Detect which cell encompasses the target text, then output its (x, y) center coordinate. 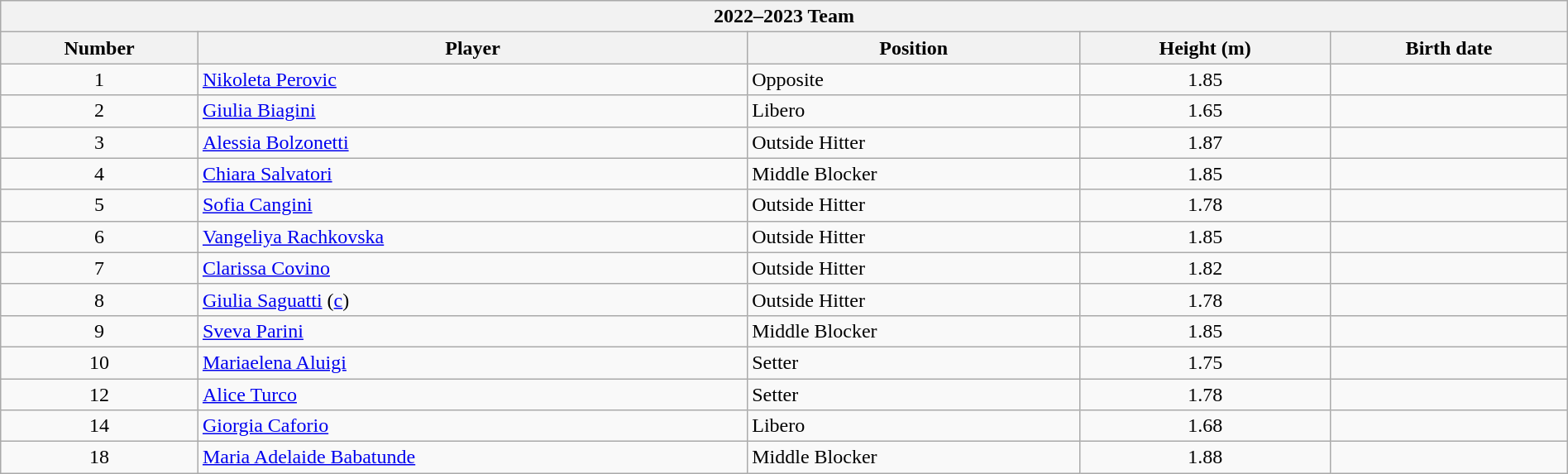
7 (99, 268)
1.87 (1206, 142)
18 (99, 457)
Height (m) (1206, 48)
4 (99, 174)
Sofia Cangini (472, 205)
Clarissa Covino (472, 268)
8 (99, 299)
14 (99, 426)
1.88 (1206, 457)
2 (99, 111)
1.75 (1206, 362)
3 (99, 142)
1.65 (1206, 111)
Giulia Biagini (472, 111)
Alessia Bolzonetti (472, 142)
12 (99, 395)
1.68 (1206, 426)
Chiara Salvatori (472, 174)
Maria Adelaide Babatunde (472, 457)
5 (99, 205)
1 (99, 79)
2022–2023 Team (784, 17)
10 (99, 362)
Giulia Saguatti (c) (472, 299)
6 (99, 237)
1.82 (1206, 268)
Position (914, 48)
Mariaelena Aluigi (472, 362)
Alice Turco (472, 395)
Opposite (914, 79)
9 (99, 331)
Birth date (1449, 48)
Nikoleta Perovic (472, 79)
Giorgia Caforio (472, 426)
Number (99, 48)
Sveva Parini (472, 331)
Player (472, 48)
Vangeliya Rachkovska (472, 237)
